Output the [X, Y] coordinate of the center of the cell containing the given text.  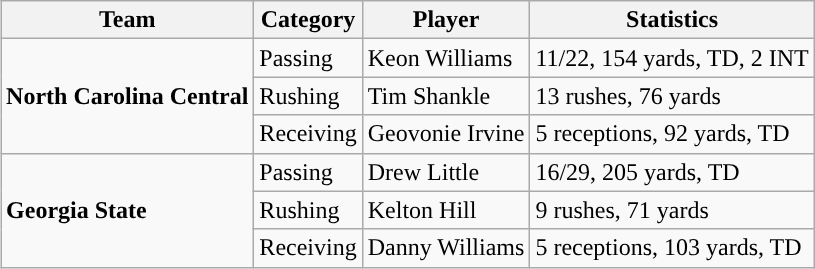
Tim Shankle [446, 96]
Category [308, 20]
Danny Williams [446, 248]
13 rushes, 76 yards [672, 96]
5 receptions, 92 yards, TD [672, 134]
9 rushes, 71 yards [672, 210]
16/29, 205 yards, TD [672, 172]
Geovonie Irvine [446, 134]
Georgia State [128, 210]
Kelton Hill [446, 210]
Drew Little [446, 172]
Keon Williams [446, 58]
Team [128, 20]
North Carolina Central [128, 96]
Player [446, 20]
11/22, 154 yards, TD, 2 INT [672, 58]
Statistics [672, 20]
5 receptions, 103 yards, TD [672, 248]
